Scan for the cell matching the given text and deliver its (X, Y) coordinate at center. 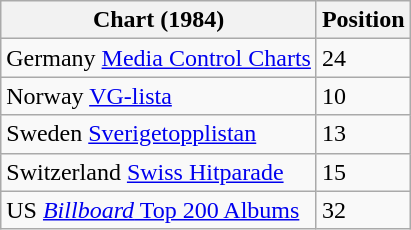
Sweden Sverigetopplistan (159, 134)
Position (363, 20)
15 (363, 172)
Germany Media Control Charts (159, 58)
32 (363, 210)
US Billboard Top 200 Albums (159, 210)
13 (363, 134)
Chart (1984) (159, 20)
24 (363, 58)
Switzerland Swiss Hitparade (159, 172)
Norway VG-lista (159, 96)
10 (363, 96)
